Return the (x, y) coordinate for the center point of the cell that contains the specified text.  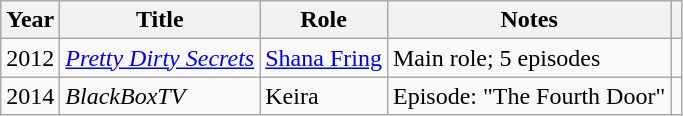
2012 (30, 58)
BlackBoxTV (160, 96)
Shana Fring (324, 58)
2014 (30, 96)
Keira (324, 96)
Year (30, 20)
Episode: "The Fourth Door" (528, 96)
Main role; 5 episodes (528, 58)
Role (324, 20)
Pretty Dirty Secrets (160, 58)
Title (160, 20)
Notes (528, 20)
